For the text-containing cell, return its midpoint in [x, y] coordinate format. 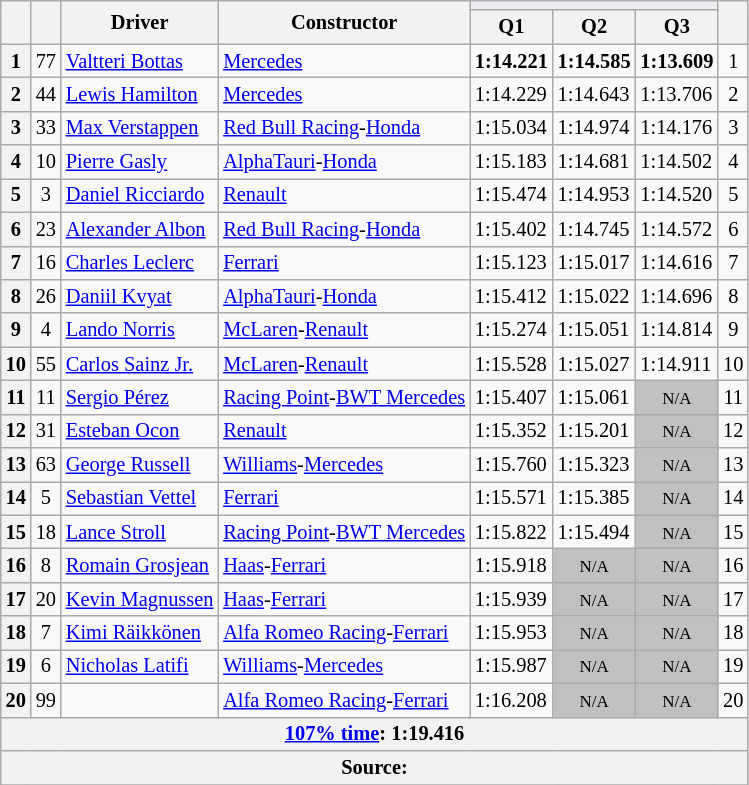
1:15.987 [512, 666]
Kimi Räikkönen [140, 633]
1:15.027 [594, 364]
Max Verstappen [140, 128]
1:15.201 [594, 431]
1:14.572 [676, 229]
1:15.918 [512, 565]
1:14.229 [512, 94]
Lewis Hamilton [140, 94]
1:15.323 [594, 465]
55 [46, 364]
Constructor [344, 22]
77 [46, 61]
Q2 [594, 27]
George Russell [140, 465]
1:15.385 [594, 498]
Q1 [512, 27]
Romain Grosjean [140, 565]
1:15.183 [512, 162]
Pierre Gasly [140, 162]
1:13.609 [676, 61]
1:14.585 [594, 61]
1:15.017 [594, 263]
Q3 [676, 27]
1:15.939 [512, 599]
Esteban Ocon [140, 431]
Daniel Ricciardo [140, 195]
Sergio Pérez [140, 397]
1:15.412 [512, 296]
1:14.520 [676, 195]
1:15.022 [594, 296]
Kevin Magnussen [140, 599]
1:15.407 [512, 397]
1:15.760 [512, 465]
1:14.696 [676, 296]
1:14.616 [676, 263]
44 [46, 94]
Alexander Albon [140, 229]
Source: [375, 767]
1:15.274 [512, 330]
26 [46, 296]
1:14.221 [512, 61]
Carlos Sainz Jr. [140, 364]
1:15.953 [512, 633]
Nicholas Latifi [140, 666]
31 [46, 431]
1:14.911 [676, 364]
1:15.051 [594, 330]
1:14.814 [676, 330]
1:14.974 [594, 128]
1:14.681 [594, 162]
63 [46, 465]
1:15.061 [594, 397]
Lando Norris [140, 330]
1:15.034 [512, 128]
1:16.208 [512, 700]
1:15.528 [512, 364]
1:15.123 [512, 263]
1:14.176 [676, 128]
1:14.502 [676, 162]
107% time: 1:19.416 [375, 734]
1:13.706 [676, 94]
23 [46, 229]
Lance Stroll [140, 532]
1:15.822 [512, 532]
1:14.953 [594, 195]
1:15.474 [512, 195]
Sebastian Vettel [140, 498]
1:15.571 [512, 498]
Driver [140, 22]
1:15.494 [594, 532]
Daniil Kvyat [140, 296]
1:14.643 [594, 94]
Valtteri Bottas [140, 61]
1:14.745 [594, 229]
33 [46, 128]
1:15.402 [512, 229]
Charles Leclerc [140, 263]
1:15.352 [512, 431]
99 [46, 700]
